Pinpoint the cell where the given text exists, returning its (x, y) midpoint coordinate. 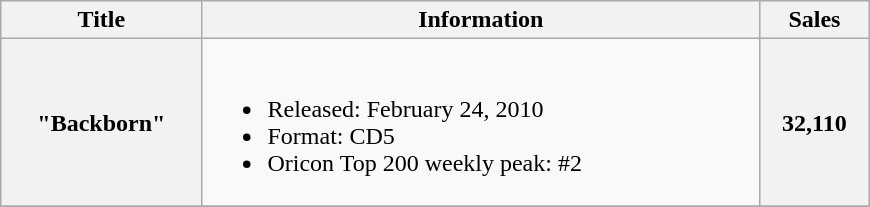
Title (102, 20)
Sales (815, 20)
Released: February 24, 2010Format: CD5Oricon Top 200 weekly peak: #2 (481, 122)
32,110 (815, 122)
"Backborn" (102, 122)
Information (481, 20)
